Return [x, y] of the center of cell containing provided text 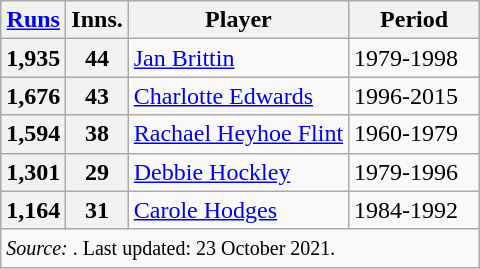
Charlotte Edwards [238, 96]
1984-1992 [414, 210]
29 [97, 172]
Debbie Hockley [238, 172]
1,301 [34, 172]
44 [97, 58]
Jan Brittin [238, 58]
Carole Hodges [238, 210]
38 [97, 134]
31 [97, 210]
1,676 [34, 96]
Player [238, 20]
1979-1998 [414, 58]
Rachael Heyhoe Flint [238, 134]
1,935 [34, 58]
Source: . Last updated: 23 October 2021. [240, 248]
Period [414, 20]
1979-1996 [414, 172]
Runs [34, 20]
1996-2015 [414, 96]
Inns. [97, 20]
43 [97, 96]
1,164 [34, 210]
1,594 [34, 134]
1960-1979 [414, 134]
